Extract the [x, y] coordinate from the center of the cell holding the provided text.  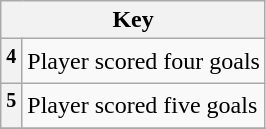
Key [134, 20]
Player scored five goals [144, 106]
5 [12, 106]
4 [12, 62]
Player scored four goals [144, 62]
